Locate the cell with the specified text and output its (X, Y) center coordinate. 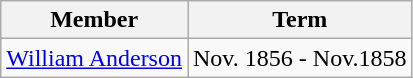
William Anderson (94, 58)
Member (94, 20)
Term (300, 20)
Nov. 1856 - Nov.1858 (300, 58)
